Provide the [X, Y] coordinate of the cell's center where the given text is located.  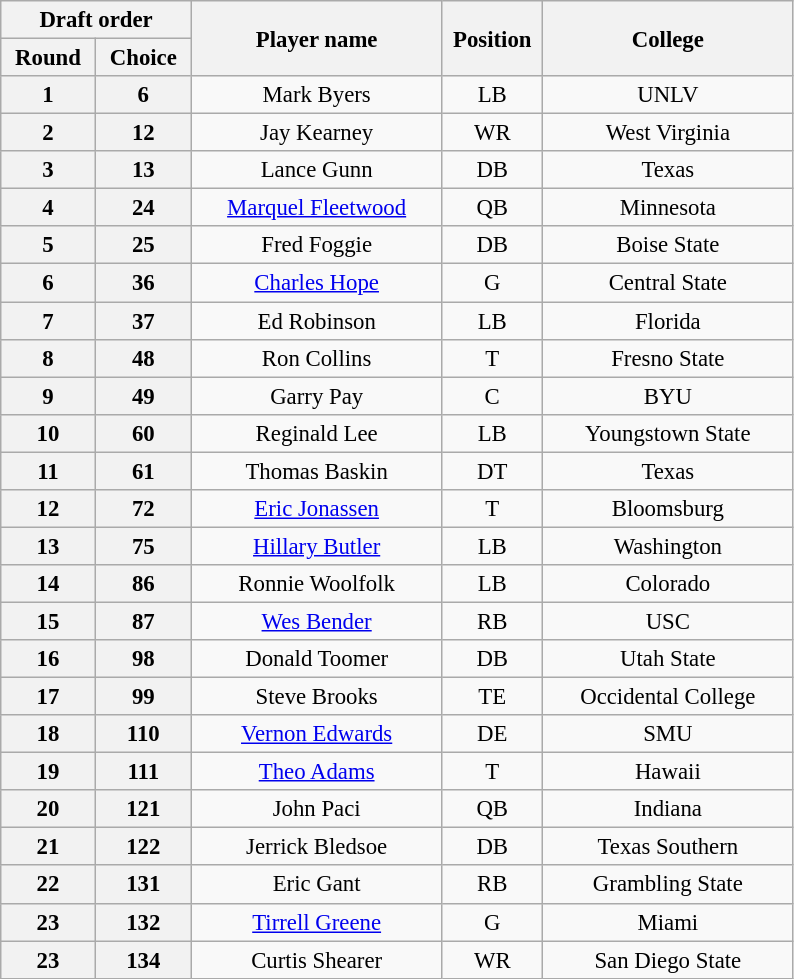
John Paci [316, 809]
Jerrick Bledsoe [316, 847]
131 [143, 885]
Hillary Butler [316, 546]
SMU [668, 734]
1 [48, 95]
Theo Adams [316, 772]
122 [143, 847]
4 [48, 208]
Wes Bender [316, 621]
20 [48, 809]
Tirrell Greene [316, 922]
DT [492, 471]
Boise State [668, 245]
7 [48, 321]
17 [48, 697]
25 [143, 245]
UNLV [668, 95]
Indiana [668, 809]
Thomas Baskin [316, 471]
Hawaii [668, 772]
Choice [143, 58]
5 [48, 245]
24 [143, 208]
Eric Gant [316, 885]
18 [48, 734]
Grambling State [668, 885]
Colorado [668, 584]
37 [143, 321]
60 [143, 433]
14 [48, 584]
15 [48, 621]
Ed Robinson [316, 321]
61 [143, 471]
8 [48, 358]
BYU [668, 396]
2 [48, 133]
86 [143, 584]
Player name [316, 38]
Miami [668, 922]
C [492, 396]
Curtis Shearer [316, 960]
98 [143, 659]
36 [143, 283]
21 [48, 847]
Garry Pay [316, 396]
Jay Kearney [316, 133]
College [668, 38]
Youngstown State [668, 433]
9 [48, 396]
Washington [668, 546]
10 [48, 433]
West Virginia [668, 133]
121 [143, 809]
Position [492, 38]
16 [48, 659]
Occidental College [668, 697]
Bloomsburg [668, 509]
111 [143, 772]
Florida [668, 321]
DE [492, 734]
22 [48, 885]
San Diego State [668, 960]
Draft order [96, 20]
Utah State [668, 659]
Round [48, 58]
49 [143, 396]
Fresno State [668, 358]
Central State [668, 283]
Ron Collins [316, 358]
Fred Foggie [316, 245]
Lance Gunn [316, 170]
19 [48, 772]
Mark Byers [316, 95]
48 [143, 358]
99 [143, 697]
Steve Brooks [316, 697]
132 [143, 922]
11 [48, 471]
3 [48, 170]
Texas Southern [668, 847]
Donald Toomer [316, 659]
Marquel Fleetwood [316, 208]
USC [668, 621]
Ronnie Woolfolk [316, 584]
72 [143, 509]
Reginald Lee [316, 433]
TE [492, 697]
134 [143, 960]
Eric Jonassen [316, 509]
Minnesota [668, 208]
Vernon Edwards [316, 734]
110 [143, 734]
87 [143, 621]
75 [143, 546]
Charles Hope [316, 283]
